For the text-containing cell, return its midpoint in (X, Y) coordinate format. 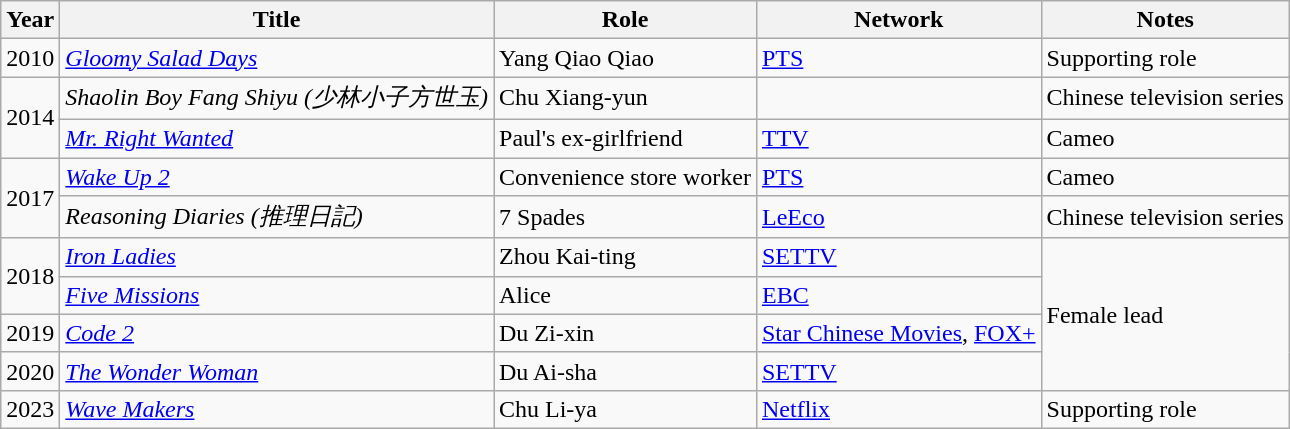
TTV (898, 138)
Yang Qiao Qiao (626, 58)
2018 (30, 276)
Notes (1165, 20)
EBC (898, 295)
2017 (30, 198)
Iron Ladies (277, 257)
Reasoning Diaries (推理日記) (277, 218)
Paul's ex-girlfriend (626, 138)
Chu Li-ya (626, 409)
The Wonder Woman (277, 371)
Female lead (1165, 314)
Wake Up 2 (277, 177)
Network (898, 20)
Gloomy Salad Days (277, 58)
Zhou Kai-ting (626, 257)
Year (30, 20)
Alice (626, 295)
Role (626, 20)
Star Chinese Movies, FOX+ (898, 333)
Mr. Right Wanted (277, 138)
Shaolin Boy Fang Shiyu (少林小子方世玉) (277, 98)
LeEco (898, 218)
2023 (30, 409)
2019 (30, 333)
2014 (30, 118)
Code 2 (277, 333)
Wave Makers (277, 409)
Title (277, 20)
Du Ai-sha (626, 371)
Convenience store worker (626, 177)
Chu Xiang-yun (626, 98)
2010 (30, 58)
2020 (30, 371)
Five Missions (277, 295)
Du Zi-xin (626, 333)
Netflix (898, 409)
7 Spades (626, 218)
